Capture the cell that displays the provided text and extract its (X, Y) central coordinate. 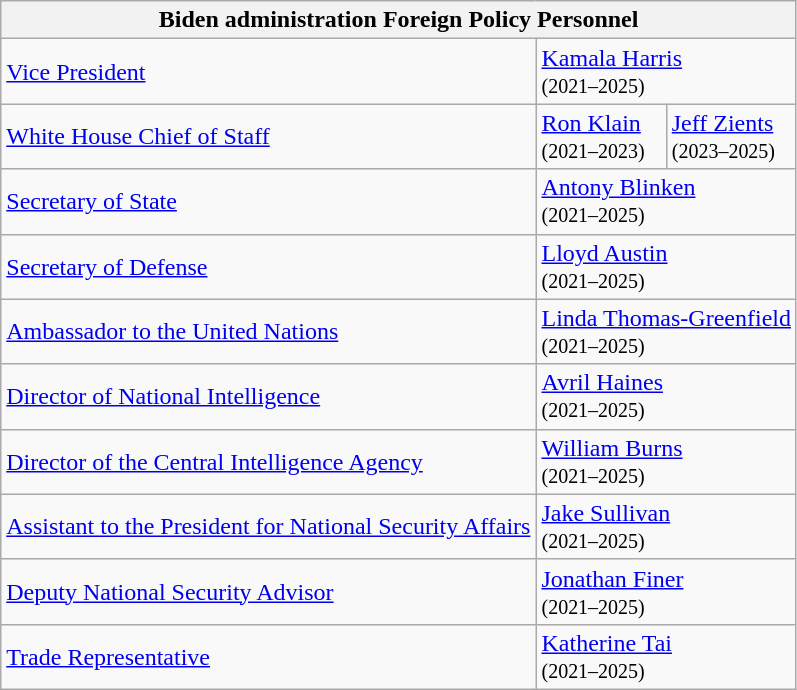
Director of National Intelligence (268, 396)
Director of the Central Intelligence Agency (268, 462)
Katherine Tai(2021–2025) (666, 656)
Avril Haines(2021–2025) (666, 396)
Jeff Zients(2023–2025) (731, 136)
William Burns(2021–2025) (666, 462)
Ron Klain(2021–2023) (601, 136)
Kamala Harris(2021–2025) (666, 72)
Antony Blinken(2021–2025) (666, 202)
Secretary of State (268, 202)
Ambassador to the United Nations (268, 332)
Trade Representative (268, 656)
White House Chief of Staff (268, 136)
Jake Sullivan(2021–2025) (666, 526)
Biden administration Foreign Policy Personnel (399, 20)
Vice President (268, 72)
Jonathan Finer(2021–2025) (666, 592)
Lloyd Austin(2021–2025) (666, 266)
Assistant to the President for National Security Affairs (268, 526)
Secretary of Defense (268, 266)
Linda Thomas-Greenfield(2021–2025) (666, 332)
Deputy National Security Advisor (268, 592)
